Identify which cell holds the provided text, then report its (x, y) central coordinate. 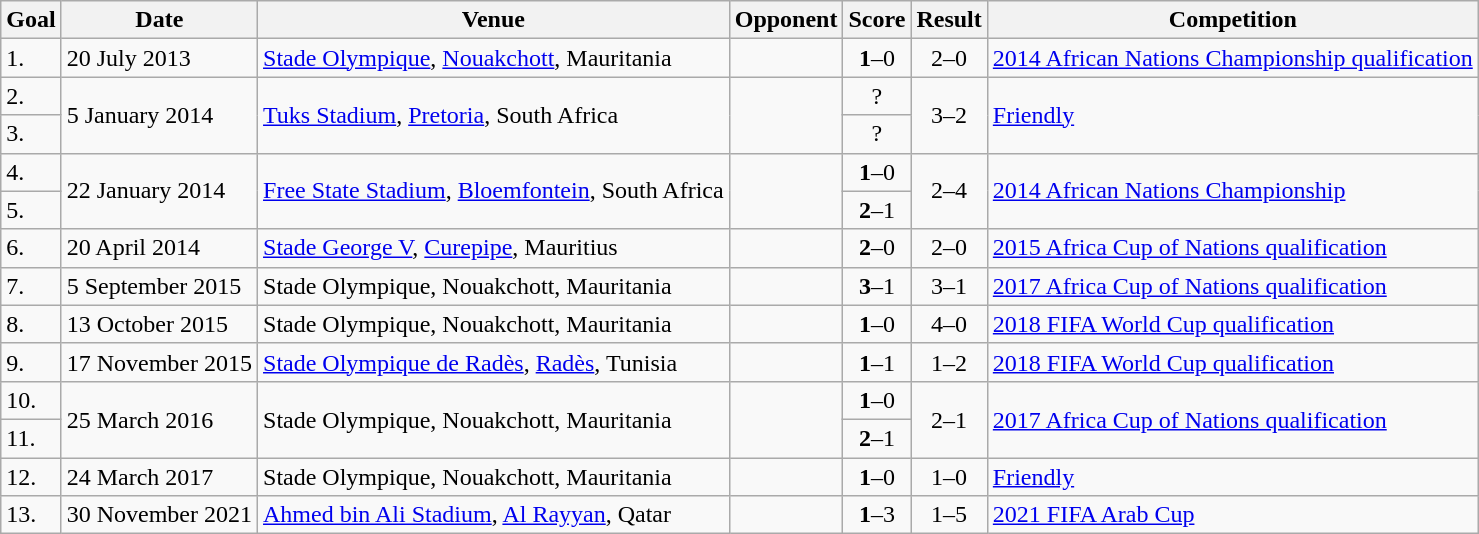
6. (31, 248)
30 November 2021 (159, 515)
4. (31, 172)
20 July 2013 (159, 58)
Goal (31, 20)
Stade Olympique de Radès, Radès, Tunisia (494, 362)
5 September 2015 (159, 286)
1–3 (877, 515)
11. (31, 438)
1–2 (949, 362)
25 March 2016 (159, 419)
Tuks Stadium, Pretoria, South Africa (494, 115)
4–0 (949, 324)
22 January 2014 (159, 191)
9. (31, 362)
Stade George V, Curepipe, Mauritius (494, 248)
2015 Africa Cup of Nations qualification (1232, 248)
13 October 2015 (159, 324)
2. (31, 96)
2014 African Nations Championship (1232, 191)
2014 African Nations Championship qualification (1232, 58)
7. (31, 286)
8. (31, 324)
Result (949, 20)
1–1 (877, 362)
Score (877, 20)
17 November 2015 (159, 362)
Ahmed bin Ali Stadium, Al Rayyan, Qatar (494, 515)
5. (31, 210)
Competition (1232, 20)
24 March 2017 (159, 477)
1–5 (949, 515)
2–4 (949, 191)
Date (159, 20)
20 April 2014 (159, 248)
2021 FIFA Arab Cup (1232, 515)
1. (31, 58)
12. (31, 477)
Free State Stadium, Bloemfontein, South Africa (494, 191)
Venue (494, 20)
10. (31, 400)
Opponent (786, 20)
5 January 2014 (159, 115)
3. (31, 134)
3–2 (949, 115)
13. (31, 515)
